Pinpoint the cell where the given text exists, returning its (X, Y) midpoint coordinate. 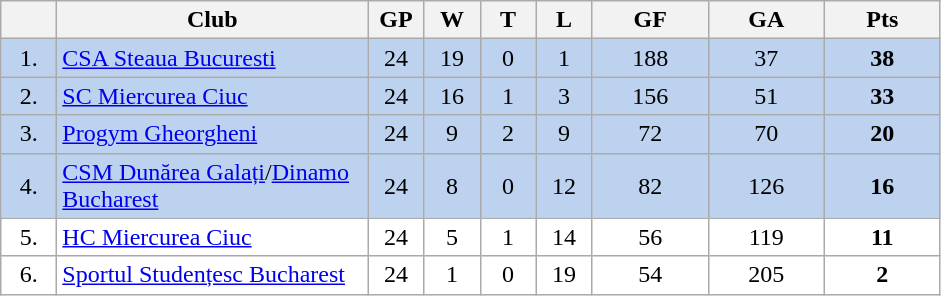
51 (766, 96)
Club (212, 20)
CSM Dunărea Galați/Dinamo Bucharest (212, 186)
37 (766, 58)
HC Miercurea Ciuc (212, 237)
56 (650, 237)
5. (29, 237)
38 (882, 58)
6. (29, 275)
126 (766, 186)
SC Miercurea Ciuc (212, 96)
W (452, 20)
33 (882, 96)
72 (650, 134)
119 (766, 237)
70 (766, 134)
GA (766, 20)
3. (29, 134)
54 (650, 275)
3 (564, 96)
5 (452, 237)
T (508, 20)
188 (650, 58)
Sportul Studențesc Bucharest (212, 275)
2. (29, 96)
Progym Gheorgheni (212, 134)
4. (29, 186)
1. (29, 58)
82 (650, 186)
156 (650, 96)
L (564, 20)
8 (452, 186)
CSA Steaua Bucuresti (212, 58)
14 (564, 237)
205 (766, 275)
GF (650, 20)
Pts (882, 20)
12 (564, 186)
20 (882, 134)
11 (882, 237)
GP (396, 20)
